Search for the cell housing the specified text and yield its [x, y] center coordinate. 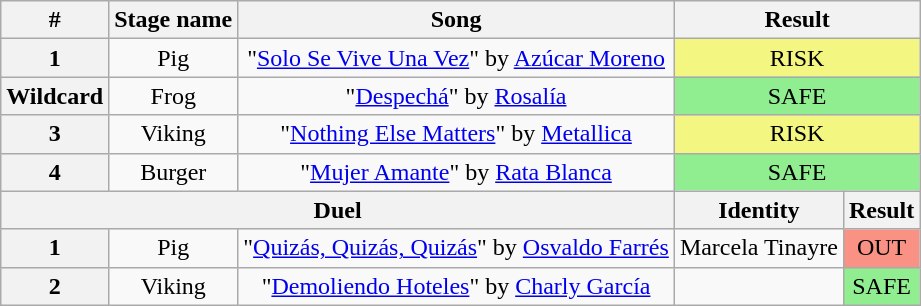
"Demoliendo Hoteles" by Charly García [456, 286]
"Quizás, Quizás, Quizás" by Osvaldo Farrés [456, 248]
"Despechá" by Rosalía [456, 96]
Identity [758, 210]
Song [456, 20]
Marcela Tinayre [758, 248]
Duel [338, 210]
4 [55, 172]
# [55, 20]
"Mujer Amante" by Rata Blanca [456, 172]
Wildcard [55, 96]
"Nothing Else Matters" by Metallica [456, 134]
2 [55, 286]
3 [55, 134]
OUT [881, 248]
Stage name [174, 20]
"Solo Se Vive Una Vez" by Azúcar Moreno [456, 58]
Frog [174, 96]
Burger [174, 172]
